Search for the cell housing the specified text and yield its (x, y) center coordinate. 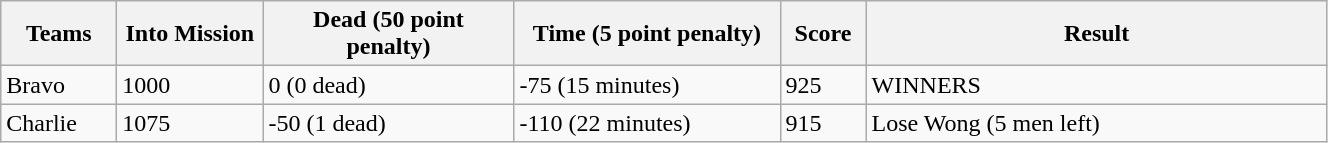
1000 (190, 85)
915 (823, 123)
Dead (50 point penalty) (388, 34)
-50 (1 dead) (388, 123)
Into Mission (190, 34)
-75 (15 minutes) (647, 85)
925 (823, 85)
Lose Wong (5 men left) (1096, 123)
Result (1096, 34)
Score (823, 34)
-110 (22 minutes) (647, 123)
Teams (59, 34)
0 (0 dead) (388, 85)
Bravo (59, 85)
Charlie (59, 123)
Time (5 point penalty) (647, 34)
WINNERS (1096, 85)
1075 (190, 123)
